Provide the (x, y) coordinate of the cell's center where the given text is located.  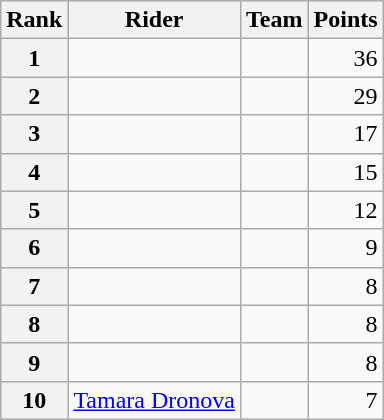
Tamara Dronova (154, 400)
2 (34, 96)
1 (34, 58)
Rider (154, 20)
5 (34, 210)
36 (346, 58)
Points (346, 20)
10 (34, 400)
29 (346, 96)
6 (34, 248)
15 (346, 172)
Team (274, 20)
4 (34, 172)
Rank (34, 20)
12 (346, 210)
3 (34, 134)
17 (346, 134)
